Find where the given text appears and provide that cell's center as [x, y] coordinate. 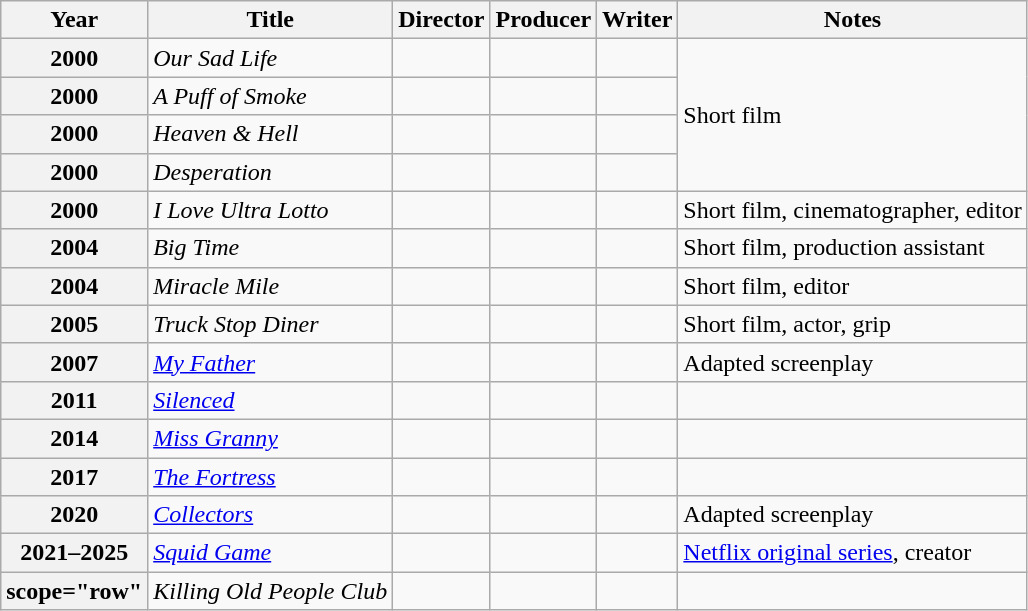
Miss Granny [270, 438]
Short film, actor, grip [852, 324]
2017 [74, 477]
Collectors [270, 515]
Short film, production assistant [852, 248]
Notes [852, 20]
2021–2025 [74, 553]
Short film [852, 115]
Silenced [270, 400]
Miracle Mile [270, 286]
Truck Stop Diner [270, 324]
Desperation [270, 172]
Squid Game [270, 553]
My Father [270, 362]
Our Sad Life [270, 58]
A Puff of Smoke [270, 96]
Netflix original series, creator [852, 553]
Short film, editor [852, 286]
Heaven & Hell [270, 134]
Short film, cinematographer, editor [852, 210]
Director [442, 20]
Writer [638, 20]
scope="row" [74, 591]
2007 [74, 362]
2005 [74, 324]
Year [74, 20]
Killing Old People Club [270, 591]
2020 [74, 515]
I Love Ultra Lotto [270, 210]
2011 [74, 400]
Producer [544, 20]
The Fortress [270, 477]
2014 [74, 438]
Title [270, 20]
Big Time [270, 248]
